Find where the given text appears and provide that cell's center as (X, Y) coordinate. 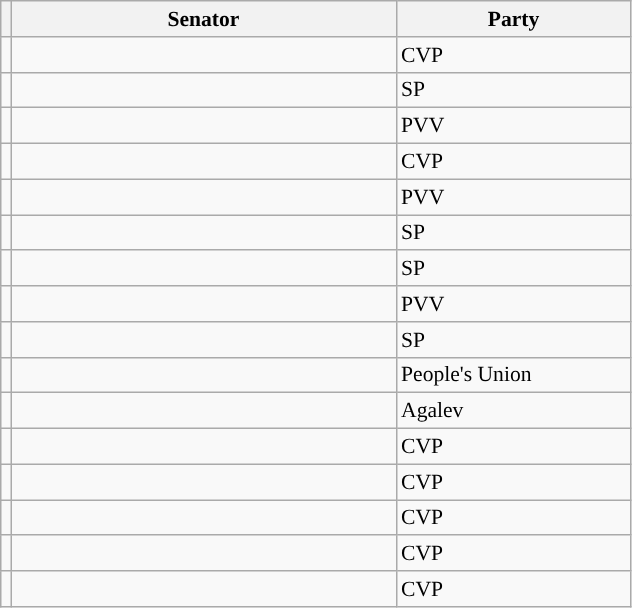
Senator (204, 19)
People's Union (514, 375)
Agalev (514, 411)
Party (514, 19)
